Pinpoint the cell where the given text exists, returning its (x, y) midpoint coordinate. 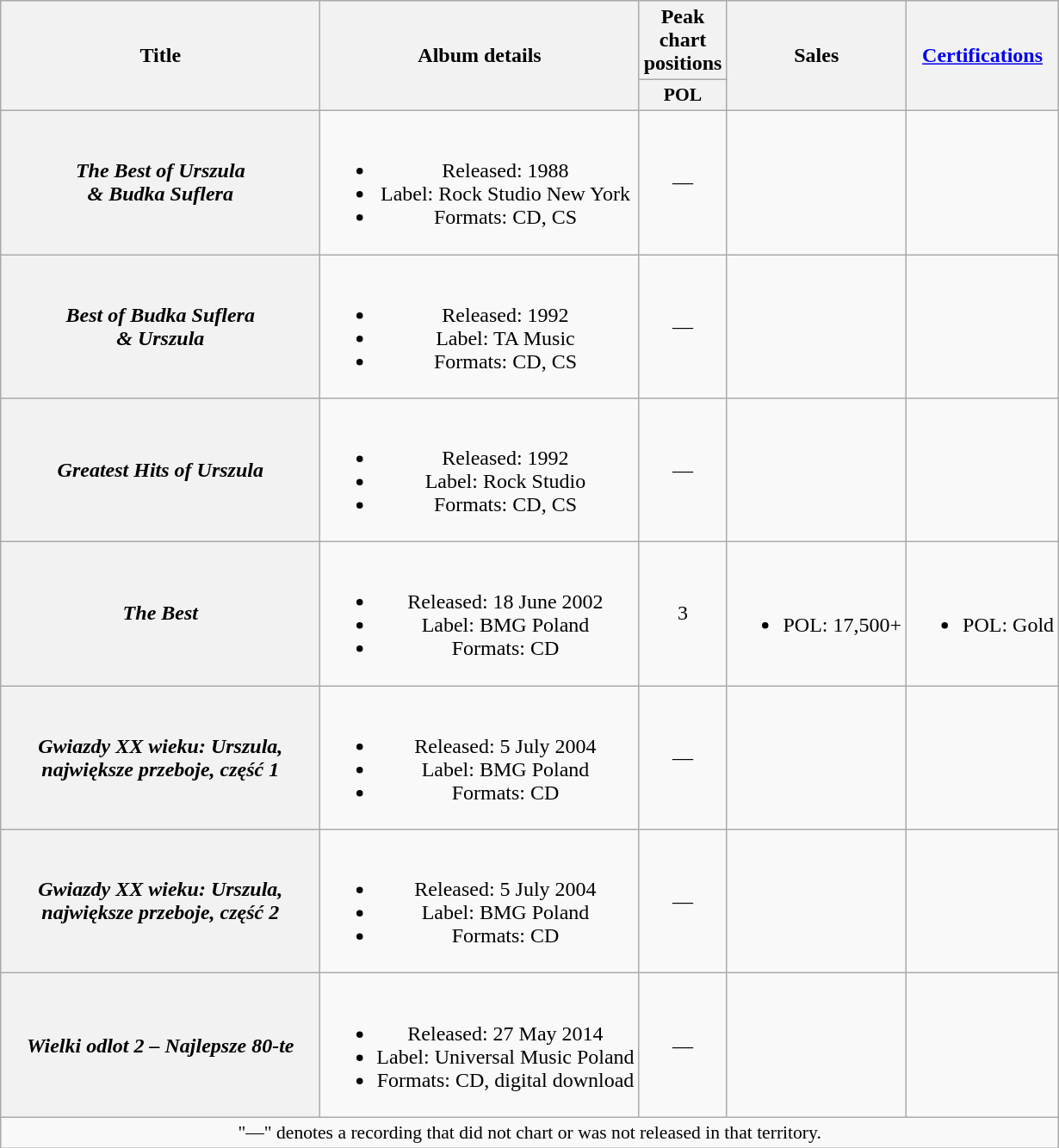
Released: 18 June 2002Label: BMG PolandFormats: CD (480, 614)
Released: 27 May 2014Label: Universal Music PolandFormats: CD, digital download (480, 1045)
The Best of Urszula& Budka Suflera (160, 182)
Gwiazdy XX wieku: Urszula,największe przeboje, część 1 (160, 757)
Released: 1992Label: TA MusicFormats: CD, CS (480, 327)
Peak chart positions (683, 40)
"—" denotes a recording that did not chart or was not released in that territory. (530, 1133)
Best of Budka Suflera& Urszula (160, 327)
Released: 1988Label: Rock Studio New YorkFormats: CD, CS (480, 182)
POL (683, 96)
Wielki odlot 2 – Najlepsze 80-te (160, 1045)
Certifications (983, 56)
The Best (160, 614)
Released: 1992Label: Rock StudioFormats: CD, CS (480, 470)
Album details (480, 56)
POL: 17,500+ (816, 614)
Title (160, 56)
Sales (816, 56)
POL: Gold (983, 614)
Gwiazdy XX wieku: Urszula,największe przeboje, część 2 (160, 902)
Greatest Hits of Urszula (160, 470)
3 (683, 614)
